Output the [X, Y] coordinate of the center of the cell containing the given text.  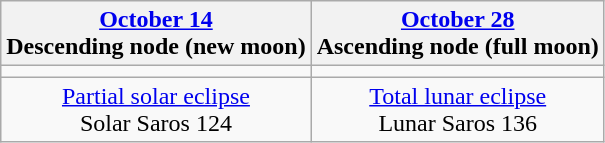
Partial solar eclipseSolar Saros 124 [156, 110]
Total lunar eclipseLunar Saros 136 [458, 110]
October 14Descending node (new moon) [156, 34]
October 28Ascending node (full moon) [458, 34]
